Detect which cell encompasses the target text, then output its (X, Y) center coordinate. 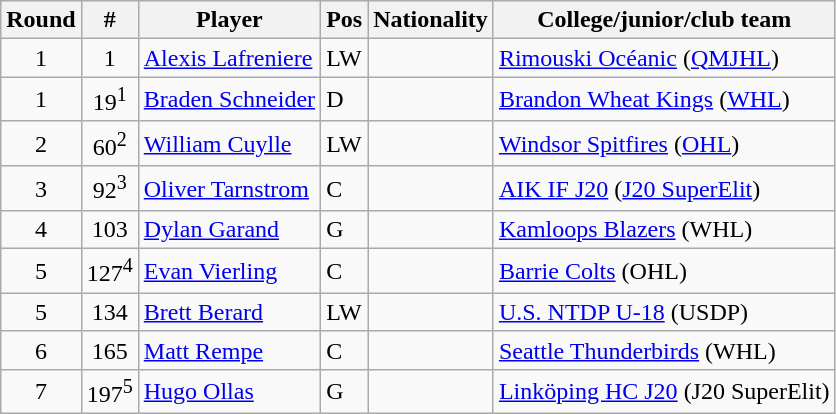
D (344, 100)
602 (110, 144)
Player (229, 20)
William Cuylle (229, 144)
191 (110, 100)
# (110, 20)
Nationality (431, 20)
4 (41, 230)
923 (110, 188)
Pos (344, 20)
AIK IF J20 (J20 SuperElit) (664, 188)
Linköping HC J20 (J20 SuperElit) (664, 392)
1975 (110, 392)
Oliver Tarnstrom (229, 188)
165 (110, 350)
Evan Vierling (229, 272)
Seattle Thunderbirds (WHL) (664, 350)
1274 (110, 272)
Alexis Lafreniere (229, 58)
U.S. NTDP U-18 (USDP) (664, 312)
Rimouski Océanic (QMJHL) (664, 58)
College/junior/club team (664, 20)
134 (110, 312)
Brandon Wheat Kings (WHL) (664, 100)
Windsor Spitfires (OHL) (664, 144)
Matt Rempe (229, 350)
2 (41, 144)
Barrie Colts (OHL) (664, 272)
Kamloops Blazers (WHL) (664, 230)
Brett Berard (229, 312)
Braden Schneider (229, 100)
Hugo Ollas (229, 392)
7 (41, 392)
3 (41, 188)
103 (110, 230)
6 (41, 350)
Round (41, 20)
Dylan Garand (229, 230)
